For the text-containing cell, return its midpoint in (x, y) coordinate format. 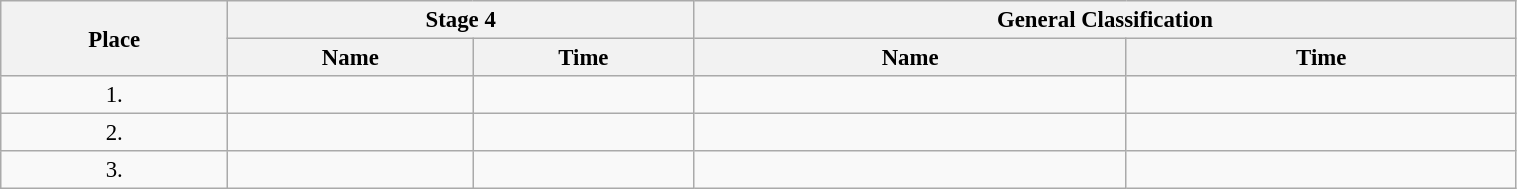
3. (114, 170)
2. (114, 133)
General Classification (1105, 20)
Place (114, 38)
1. (114, 95)
Stage 4 (461, 20)
